Capture the cell that displays the provided text and extract its (x, y) central coordinate. 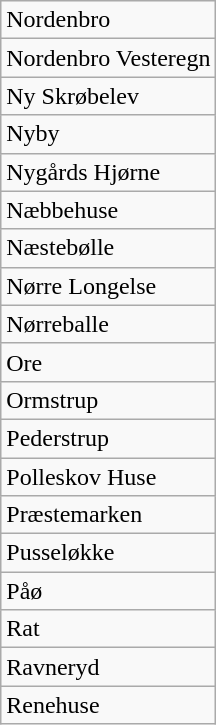
Ormstrup (108, 400)
Nørre Longelse (108, 286)
Påø (108, 591)
Præstemarken (108, 515)
Nygårds Hjørne (108, 172)
Nyby (108, 134)
Polleskov Huse (108, 477)
Rat (108, 629)
Ravneryd (108, 667)
Ny Skrøbelev (108, 96)
Nordenbro Vesteregn (108, 58)
Næbbehuse (108, 210)
Renehuse (108, 705)
Pusseløkke (108, 553)
Pederstrup (108, 438)
Ore (108, 362)
Nørreballe (108, 324)
Nordenbro (108, 20)
Næstebølle (108, 248)
